Scan for the cell matching the given text and deliver its [X, Y] coordinate at center. 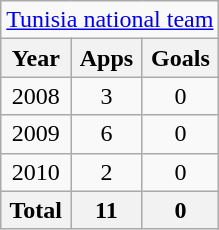
Year [36, 58]
3 [106, 96]
2 [106, 172]
Apps [106, 58]
11 [106, 210]
Total [36, 210]
2010 [36, 172]
2009 [36, 134]
2008 [36, 96]
6 [106, 134]
Goals [180, 58]
Tunisia national team [110, 20]
